For the text-containing cell, return its midpoint in (X, Y) coordinate format. 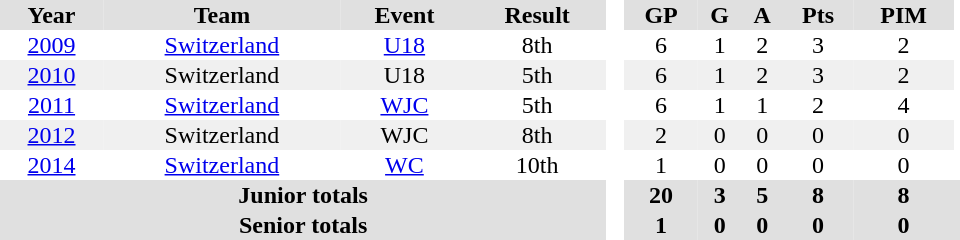
A (762, 15)
20 (660, 195)
PIM (903, 15)
G (720, 15)
Event (404, 15)
Junior totals (303, 195)
Pts (818, 15)
5 (762, 195)
2011 (52, 105)
GP (660, 15)
Senior totals (303, 225)
2012 (52, 135)
2014 (52, 165)
Year (52, 15)
2010 (52, 75)
Team (222, 15)
10th (537, 165)
Result (537, 15)
4 (903, 105)
WC (404, 165)
2009 (52, 45)
